Extract the [X, Y] coordinate from the center of the cell holding the provided text.  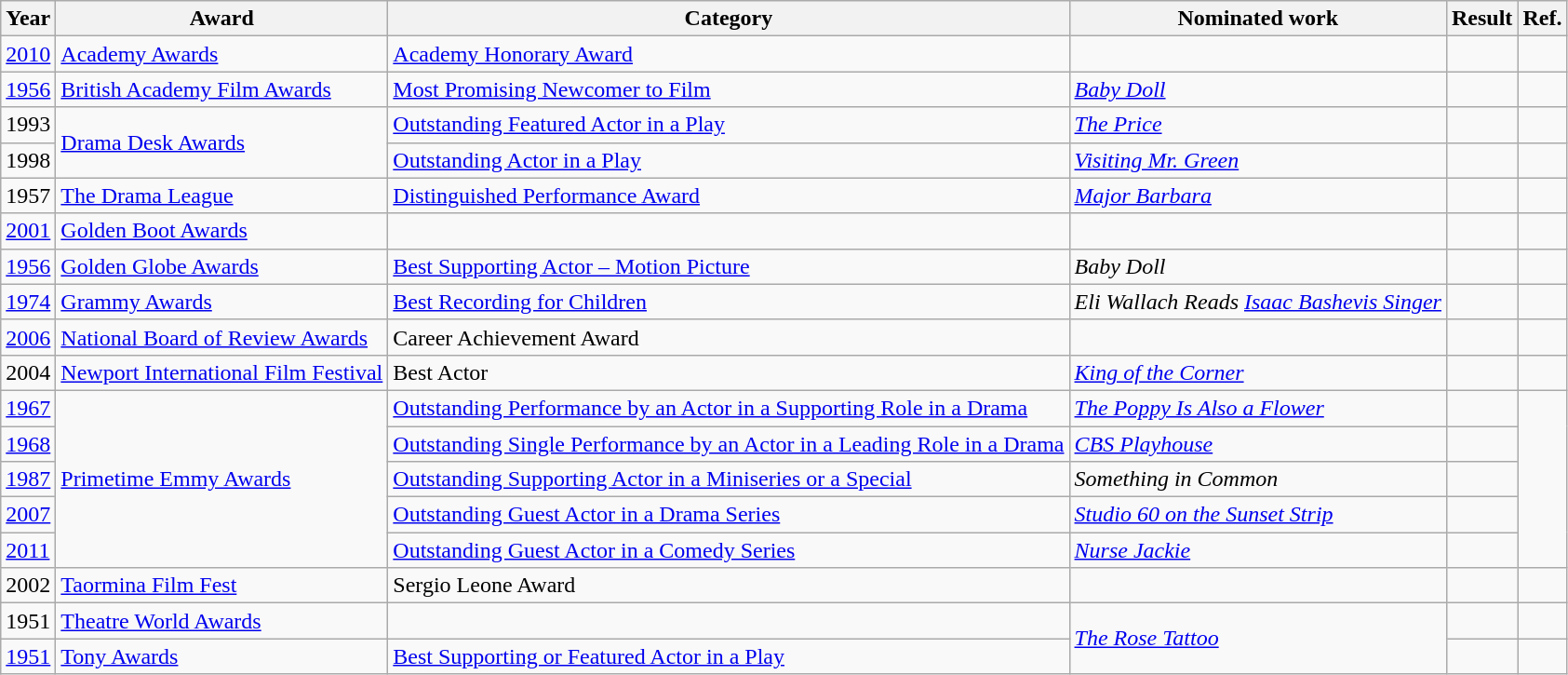
Theatre World Awards [221, 621]
Outstanding Guest Actor in a Comedy Series [729, 550]
2010 [28, 54]
2007 [28, 515]
Outstanding Supporting Actor in a Miniseries or a Special [729, 479]
2006 [28, 337]
Visiting Mr. Green [1258, 160]
1987 [28, 479]
Nominated work [1258, 19]
Nurse Jackie [1258, 550]
Year [28, 19]
Golden Globe Awards [221, 266]
Ref. [1543, 19]
Best Supporting or Featured Actor in a Play [729, 656]
1957 [28, 196]
Something in Common [1258, 479]
2001 [28, 231]
Tony Awards [221, 656]
National Board of Review Awards [221, 337]
Studio 60 on the Sunset Strip [1258, 515]
Sergio Leone Award [729, 586]
1968 [28, 444]
Primetime Emmy Awards [221, 479]
Academy Awards [221, 54]
Outstanding Guest Actor in a Drama Series [729, 515]
The Poppy Is Also a Flower [1258, 408]
2004 [28, 372]
The Price [1258, 125]
Career Achievement Award [729, 337]
Outstanding Single Performance by an Actor in a Leading Role in a Drama [729, 444]
CBS Playhouse [1258, 444]
The Rose Tattoo [1258, 639]
The Drama League [221, 196]
Result [1481, 19]
Distinguished Performance Award [729, 196]
Most Promising Newcomer to Film [729, 89]
Outstanding Performance by an Actor in a Supporting Role in a Drama [729, 408]
Taormina Film Fest [221, 586]
Grammy Awards [221, 302]
King of the Corner [1258, 372]
Outstanding Actor in a Play [729, 160]
Newport International Film Festival [221, 372]
Best Recording for Children [729, 302]
Academy Honorary Award [729, 54]
1993 [28, 125]
Category [729, 19]
Golden Boot Awards [221, 231]
1998 [28, 160]
1967 [28, 408]
Eli Wallach Reads Isaac Bashevis Singer [1258, 302]
Major Barbara [1258, 196]
Best Supporting Actor – Motion Picture [729, 266]
Best Actor [729, 372]
2002 [28, 586]
1974 [28, 302]
2011 [28, 550]
British Academy Film Awards [221, 89]
Award [221, 19]
Drama Desk Awards [221, 142]
Outstanding Featured Actor in a Play [729, 125]
